For the text-containing cell, return its midpoint in (X, Y) coordinate format. 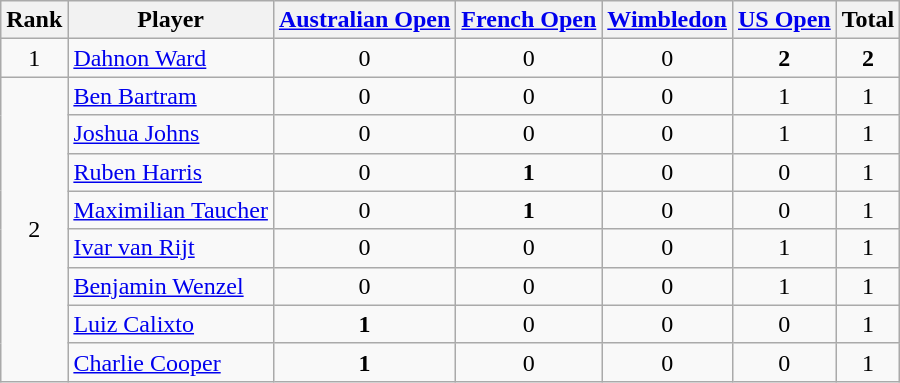
Wimbledon (668, 20)
Player (171, 20)
Joshua Johns (171, 134)
Luiz Calixto (171, 324)
Ben Bartram (171, 96)
Benjamin Wenzel (171, 286)
Australian Open (364, 20)
Rank (34, 20)
Maximilian Taucher (171, 210)
Charlie Cooper (171, 362)
Total (868, 20)
Ruben Harris (171, 172)
US Open (784, 20)
Ivar van Rijt (171, 248)
Dahnon Ward (171, 58)
French Open (529, 20)
